Return the (X, Y) coordinate for the center point of the cell that contains the specified text.  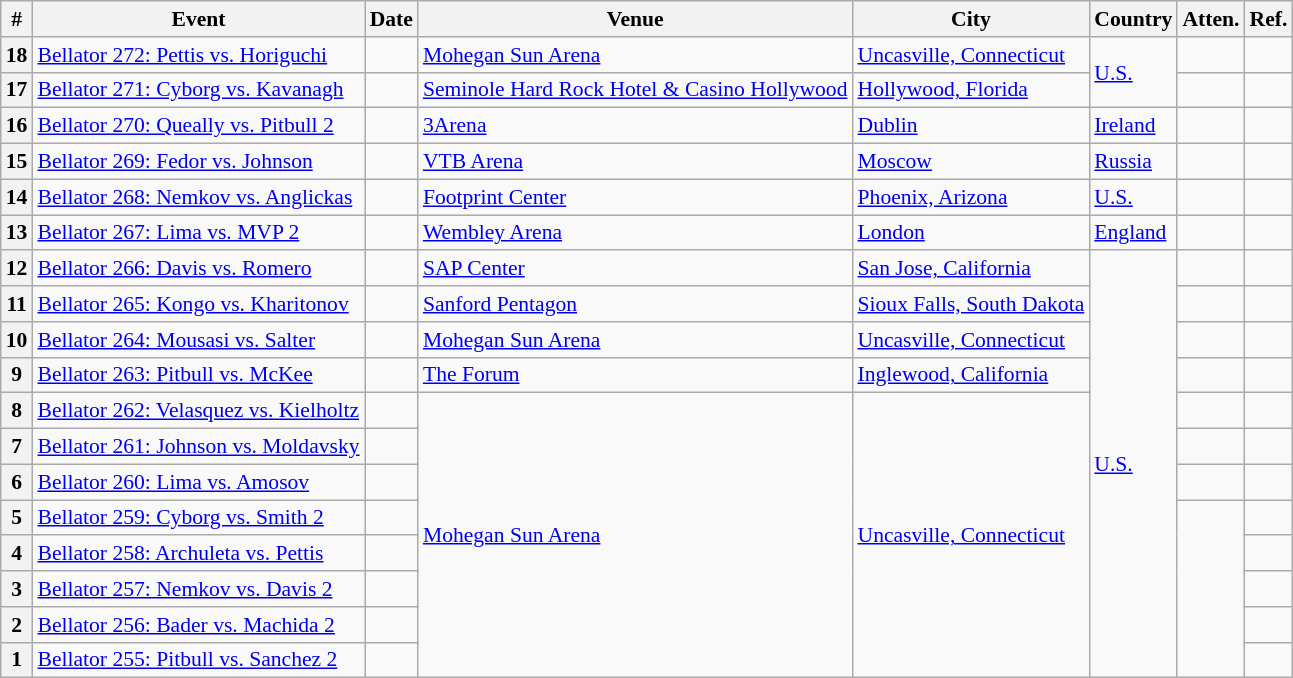
Bellator 258: Archuleta vs. Pettis (198, 554)
SAP Center (636, 269)
Dublin (972, 126)
7 (17, 447)
The Forum (636, 375)
Sioux Falls, South Dakota (972, 304)
4 (17, 554)
VTB Arena (636, 162)
Bellator 265: Kongo vs. Kharitonov (198, 304)
13 (17, 233)
# (17, 19)
Bellator 269: Fedor vs. Johnson (198, 162)
Inglewood, California (972, 375)
8 (17, 411)
10 (17, 340)
6 (17, 482)
17 (17, 90)
Ref. (1268, 19)
Russia (1133, 162)
9 (17, 375)
18 (17, 55)
Bellator 259: Cyborg vs. Smith 2 (198, 518)
Sanford Pentagon (636, 304)
16 (17, 126)
3Arena (636, 126)
Ireland (1133, 126)
London (972, 233)
Bellator 263: Pitbull vs. McKee (198, 375)
12 (17, 269)
Hollywood, Florida (972, 90)
Bellator 260: Lima vs. Amosov (198, 482)
Bellator 262: Velasquez vs. Kielholtz (198, 411)
11 (17, 304)
Bellator 268: Nemkov vs. Anglickas (198, 197)
Footprint Center (636, 197)
3 (17, 589)
Phoenix, Arizona (972, 197)
City (972, 19)
Bellator 255: Pitbull vs. Sanchez 2 (198, 660)
San Jose, California (972, 269)
Venue (636, 19)
Atten. (1210, 19)
Seminole Hard Rock Hotel & Casino Hollywood (636, 90)
15 (17, 162)
14 (17, 197)
Bellator 271: Cyborg vs. Kavanagh (198, 90)
Bellator 272: Pettis vs. Horiguchi (198, 55)
1 (17, 660)
Bellator 267: Lima vs. MVP 2 (198, 233)
Bellator 261: Johnson vs. Moldavsky (198, 447)
Country (1133, 19)
Event (198, 19)
Bellator 270: Queally vs. Pitbull 2 (198, 126)
Moscow (972, 162)
5 (17, 518)
Bellator 257: Nemkov vs. Davis 2 (198, 589)
Wembley Arena (636, 233)
2 (17, 625)
Bellator 256: Bader vs. Machida 2 (198, 625)
Date (392, 19)
England (1133, 233)
Bellator 266: Davis vs. Romero (198, 269)
Bellator 264: Mousasi vs. Salter (198, 340)
